Scan for the cell matching the given text and deliver its [x, y] coordinate at center. 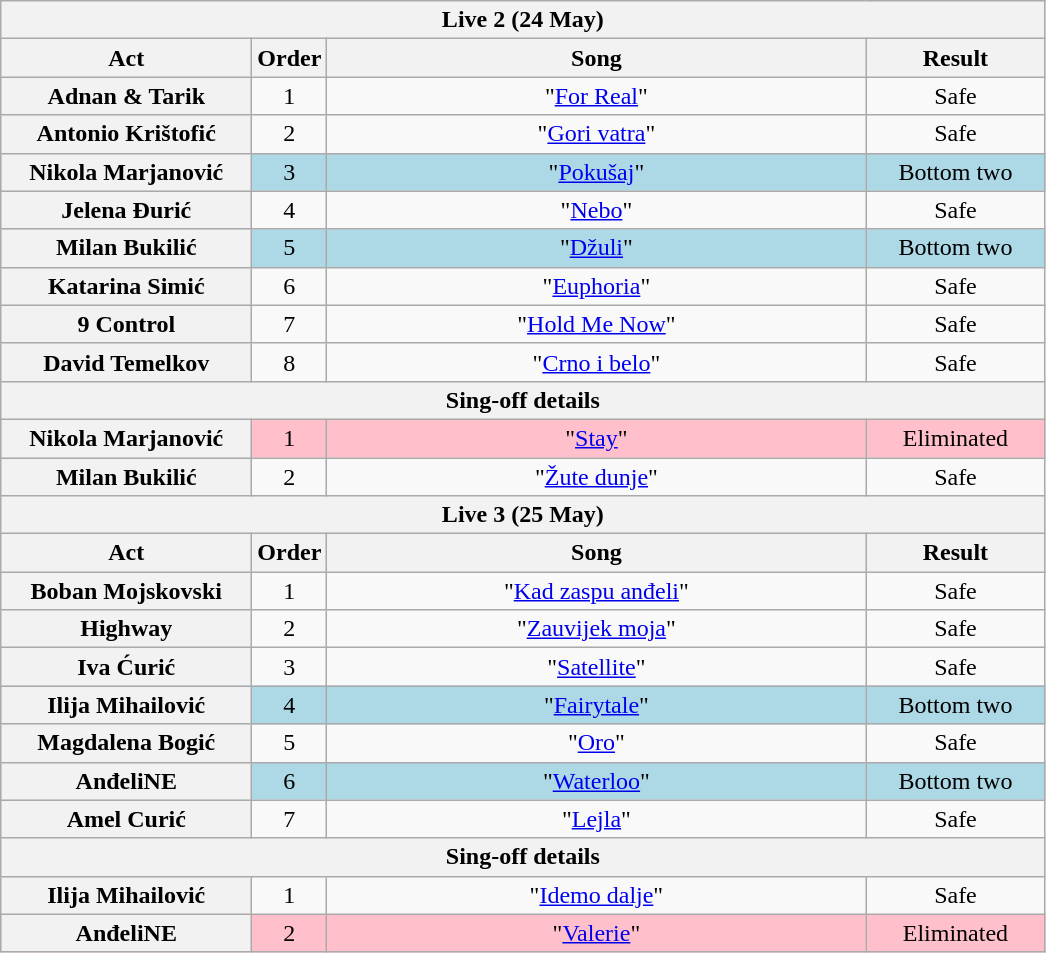
"Fairytale" [596, 705]
8 [290, 362]
9 Control [126, 324]
Jelena Đurić [126, 210]
Magdalena Bogić [126, 743]
"Hold Me Now" [596, 324]
Live 3 (25 May) [523, 515]
"Žute dunje" [596, 477]
Katarina Simić [126, 286]
"Euphoria" [596, 286]
Adnan & Tarik [126, 96]
"Gori vatra" [596, 134]
Iva Ćurić [126, 667]
"Nebo" [596, 210]
Antonio Krištofić [126, 134]
"Valerie" [596, 933]
"Stay" [596, 438]
Highway [126, 629]
Boban Mojskovski [126, 591]
Live 2 (24 May) [523, 20]
David Temelkov [126, 362]
"Waterloo" [596, 781]
Amel Curić [126, 819]
"Zauvijek moja" [596, 629]
"For Real" [596, 96]
"Oro" [596, 743]
"Džuli" [596, 248]
"Idemo dalje" [596, 895]
"Crno i belo" [596, 362]
"Pokušaj" [596, 172]
"Lejla" [596, 819]
"Kad zaspu anđeli" [596, 591]
"Satellite" [596, 667]
